Identify which cell holds the provided text, then report its [x, y] central coordinate. 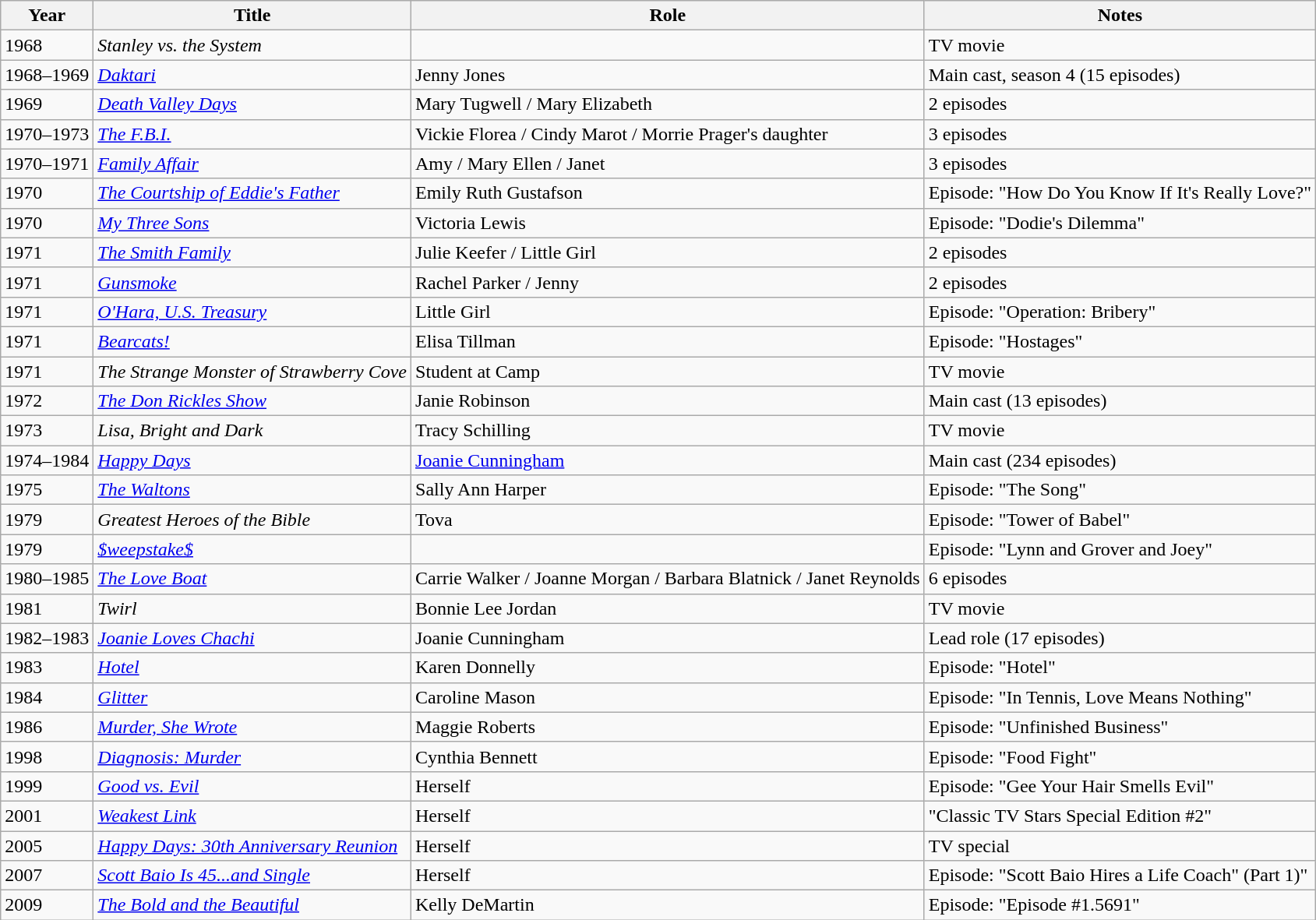
Episode: "Hotel" [1120, 668]
2005 [47, 845]
Kelly DeMartin [669, 905]
2009 [47, 905]
Lead role (17 episodes) [1120, 638]
Year [47, 16]
Bearcats! [252, 341]
Stanley vs. the System [252, 45]
Tracy Schilling [669, 431]
Episode: "The Song" [1120, 490]
Tova [669, 520]
The Waltons [252, 490]
Emily Ruth Gustafson [669, 193]
2007 [47, 876]
Elisa Tillman [669, 341]
1982–1983 [47, 638]
Main cast (13 episodes) [1120, 401]
Diagnosis: Murder [252, 756]
Jenny Jones [669, 75]
1981 [47, 608]
Rachel Parker / Jenny [669, 282]
1969 [47, 104]
TV special [1120, 845]
Bonnie Lee Jordan [669, 608]
Good vs. Evil [252, 786]
Cynthia Bennett [669, 756]
Maggie Roberts [669, 727]
1968–1969 [47, 75]
Episode: "In Tennis, Love Means Nothing" [1120, 697]
Twirl [252, 608]
The Love Boat [252, 579]
Main cast, season 4 (15 episodes) [1120, 75]
Scott Baio Is 45...and Single [252, 876]
Episode: "Dodie's Dilemma" [1120, 223]
1999 [47, 786]
Mary Tugwell / Mary Elizabeth [669, 104]
1968 [47, 45]
Weakest Link [252, 816]
Victoria Lewis [669, 223]
The Courtship of Eddie's Father [252, 193]
6 episodes [1120, 579]
My Three Sons [252, 223]
Caroline Mason [669, 697]
Episode: "Operation: Bribery" [1120, 312]
Student at Camp [669, 372]
Episode: "Scott Baio Hires a Life Coach" (Part 1)" [1120, 876]
The Smith Family [252, 252]
Episode: "Episode #1.5691" [1120, 905]
The Bold and the Beautiful [252, 905]
O'Hara, U.S. Treasury [252, 312]
Sally Ann Harper [669, 490]
Episode: "Tower of Babel" [1120, 520]
1984 [47, 697]
1983 [47, 668]
2001 [47, 816]
Joanie Loves Chachi [252, 638]
Julie Keefer / Little Girl [669, 252]
Daktari [252, 75]
The Don Rickles Show [252, 401]
Episode: "Unfinished Business" [1120, 727]
Amy / Mary Ellen / Janet [669, 164]
Gunsmoke [252, 282]
1986 [47, 727]
1980–1985 [47, 579]
Episode: "Hostages" [1120, 341]
"Classic TV Stars Special Edition #2" [1120, 816]
1974–1984 [47, 460]
1973 [47, 431]
Title [252, 16]
Episode: "Lynn and Grover and Joey" [1120, 549]
Main cast (234 episodes) [1120, 460]
1972 [47, 401]
Episode: "How Do You Know If It's Really Love?" [1120, 193]
Death Valley Days [252, 104]
Vickie Florea / Cindy Marot / Morrie Prager's daughter [669, 134]
Hotel [252, 668]
Greatest Heroes of the Bible [252, 520]
Happy Days: 30th Anniversary Reunion [252, 845]
1970–1971 [47, 164]
1998 [47, 756]
1970–1973 [47, 134]
Episode: "Food Fight" [1120, 756]
Little Girl [669, 312]
Karen Donnelly [669, 668]
Glitter [252, 697]
Carrie Walker / Joanne Morgan / Barbara Blatnick / Janet Reynolds [669, 579]
Murder, She Wrote [252, 727]
Notes [1120, 16]
Janie Robinson [669, 401]
Family Affair [252, 164]
The F.B.I. [252, 134]
$weepstake$ [252, 549]
1975 [47, 490]
Lisa, Bright and Dark [252, 431]
The Strange Monster of Strawberry Cove [252, 372]
Happy Days [252, 460]
Episode: "Gee Your Hair Smells Evil" [1120, 786]
Role [669, 16]
